Return the [x, y] coordinate for the center point of the cell that contains the specified text.  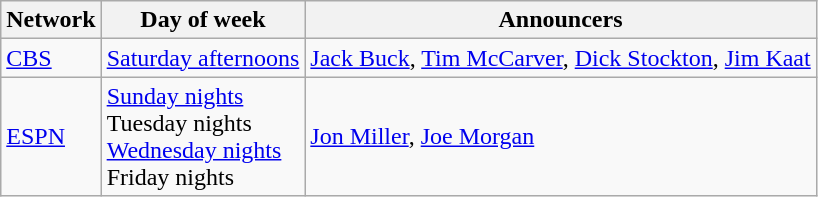
Saturday afternoons [203, 58]
Jon Miller, Joe Morgan [560, 136]
Network [51, 20]
Sunday nightsTuesday nightsWednesday nightsFriday nights [203, 136]
CBS [51, 58]
Day of week [203, 20]
ESPN [51, 136]
Announcers [560, 20]
Jack Buck, Tim McCarver, Dick Stockton, Jim Kaat [560, 58]
